Locate the cell with the specified text and output its [X, Y] center coordinate. 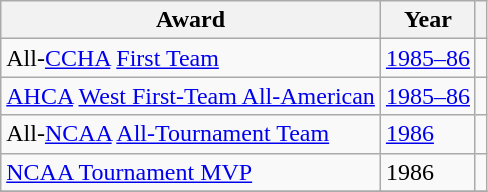
All-CCHA First Team [191, 58]
AHCA West First-Team All-American [191, 96]
All-NCAA All-Tournament Team [191, 134]
NCAA Tournament MVP [191, 172]
Award [191, 20]
Year [428, 20]
